Extract the (x, y) coordinate from the center of the cell holding the provided text.  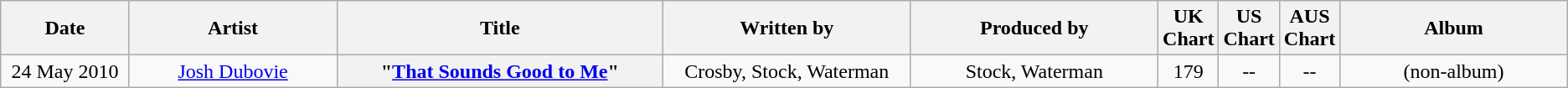
Crosby, Stock, Waterman (787, 71)
24 May 2010 (65, 71)
Title (499, 28)
Artist (233, 28)
179 (1189, 71)
US Chart (1249, 28)
UK Chart (1189, 28)
Album (1454, 28)
Written by (787, 28)
Date (65, 28)
"That Sounds Good to Me" (499, 71)
AUS Chart (1309, 28)
(non-album) (1454, 71)
Josh Dubovie (233, 71)
Produced by (1034, 28)
Stock, Waterman (1034, 71)
